Identify which cell holds the provided text, then report its (X, Y) central coordinate. 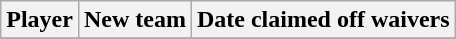
New team (134, 20)
Player (40, 20)
Date claimed off waivers (323, 20)
